Detect which cell encompasses the target text, then output its [x, y] center coordinate. 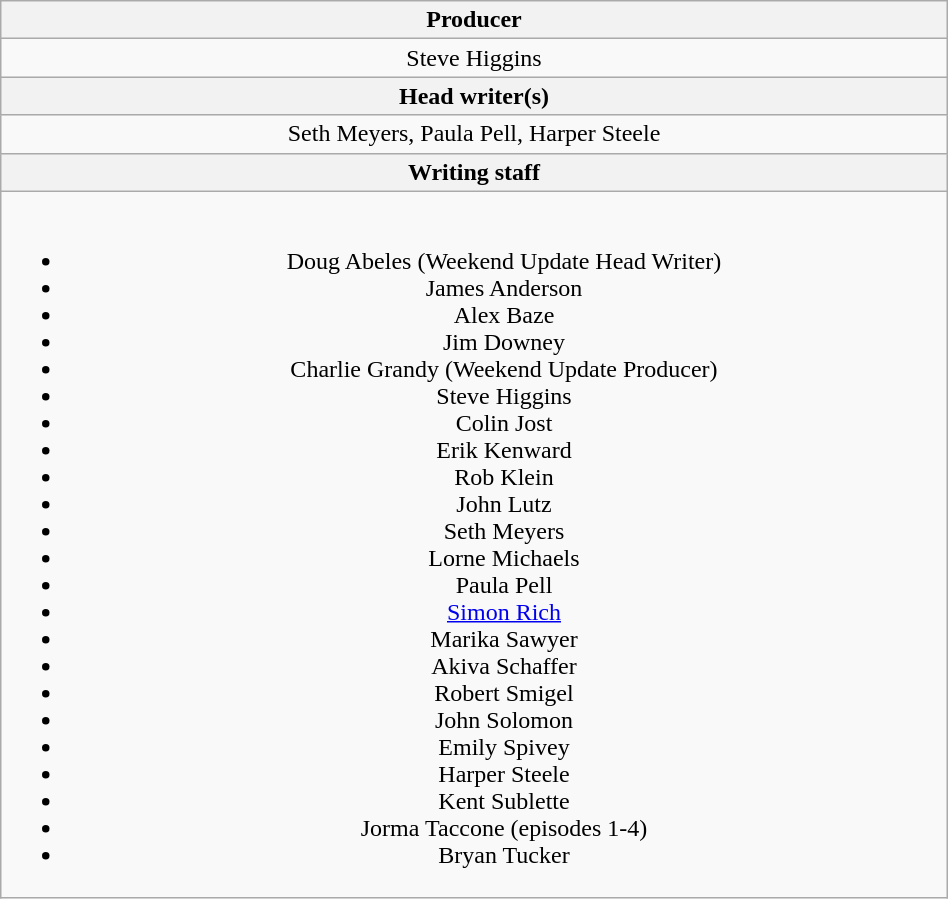
Head writer(s) [474, 96]
Producer [474, 20]
Writing staff [474, 172]
Seth Meyers, Paula Pell, Harper Steele [474, 134]
Steve Higgins [474, 58]
